Output the (x, y) coordinate of the center of the cell containing the given text.  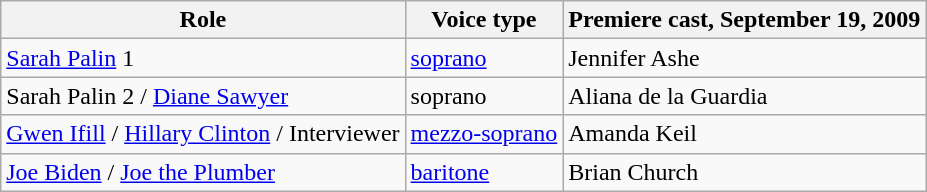
Role (203, 20)
Jennifer Ashe (744, 58)
Aliana de la Guardia (744, 96)
mezzo-soprano (484, 134)
Joe Biden / Joe the Plumber (203, 172)
Voice type (484, 20)
Gwen Ifill / Hillary Clinton / Interviewer (203, 134)
Amanda Keil (744, 134)
Premiere cast, September 19, 2009 (744, 20)
Brian Church (744, 172)
Sarah Palin 2 / Diane Sawyer (203, 96)
Sarah Palin 1 (203, 58)
baritone (484, 172)
